Return (X, Y) of the center of cell containing provided text 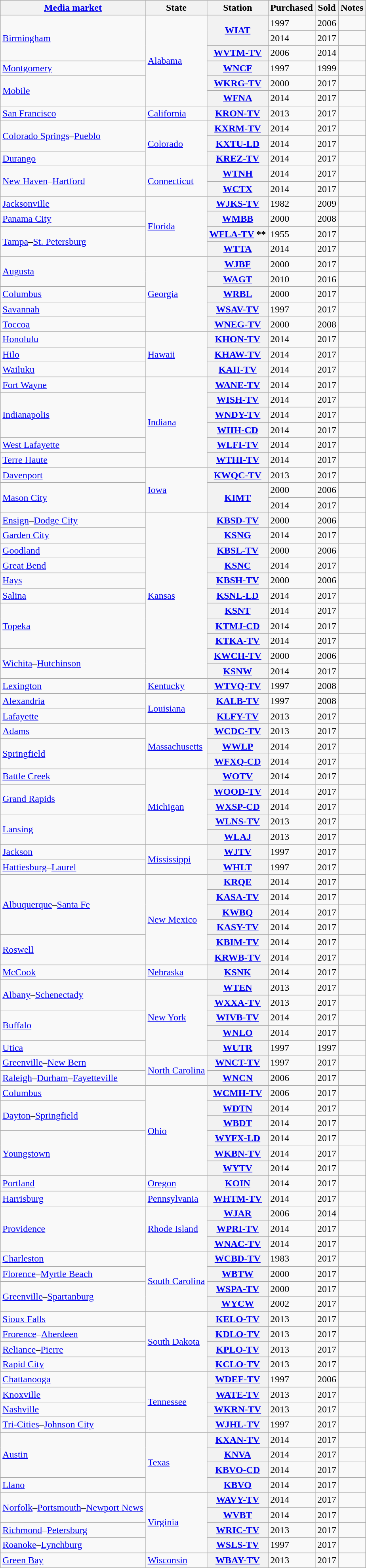
Toccoa (73, 324)
Michigan (176, 807)
Honolulu (73, 339)
WKBN-TV (238, 1153)
Albuquerque–Santa Fe (73, 904)
Sioux Falls (73, 1319)
Lafayette (73, 716)
KHON-TV (238, 339)
Norfolk–Portsmouth–Newport News (73, 1507)
Youngstown (73, 1153)
WLNS-TV (238, 822)
KTMJ-CD (238, 626)
KRON-TV (238, 113)
WSLS-TV (238, 1545)
WIIH-CD (238, 430)
WBAY-TV (238, 1560)
WXXA-TV (238, 1003)
Mississippi (176, 859)
WMBB (238, 219)
Providence (73, 1229)
Sold (326, 8)
Mobile (73, 91)
KRQE (238, 882)
Grand Rapids (73, 799)
Reliance–Pierre (73, 1349)
Florida (176, 226)
WVBT (238, 1515)
2009 (326, 204)
Kentucky (176, 686)
WNEG-TV (238, 324)
2010 (292, 279)
Alabama (176, 61)
KXRM-TV (238, 128)
Virginia (176, 1522)
WXSP-CD (238, 807)
Alexandria (73, 701)
WKRN-TV (238, 1410)
KBIM-TV (238, 942)
Colorado (176, 143)
Roswell (73, 950)
Colorado Springs–Pueblo (73, 136)
Austin (73, 1455)
Wailuku (73, 369)
KLFY-TV (238, 716)
Davenport (73, 475)
Springfield (73, 754)
Dayton–Springfield (73, 1115)
Hattiesburg–Laurel (73, 867)
Goodland (73, 550)
New Mexico (176, 919)
WTEN (238, 988)
WFNA (238, 98)
KASA-TV (238, 897)
KBSD-TV (238, 520)
Augusta (73, 272)
1983 (292, 1259)
McCook (73, 972)
WJAR (238, 1214)
Hilo (73, 354)
KIMT (238, 498)
Harrisburg (73, 1199)
South Carolina (176, 1281)
Ohio (176, 1130)
KRWB-TV (238, 957)
Massachusetts (176, 746)
KXTU-LD (238, 143)
New York (176, 1018)
Battle Creek (73, 776)
Panama City (73, 219)
Greenville–New Bern (73, 1063)
WCDC-TV (238, 731)
Llano (73, 1485)
WPRI-TV (238, 1229)
Indianapolis (73, 415)
WAVY-TV (238, 1500)
Rapid City (73, 1364)
WFXQ-CD (238, 761)
WTTA (238, 249)
Frorence–Aberdeen (73, 1334)
Montgomery (73, 68)
WTNH (238, 173)
Ensign–Dodge City (73, 520)
WJHL-TV (238, 1425)
KREZ-TV (238, 158)
KAII-TV (238, 369)
Lexington (73, 686)
Georgia (176, 294)
North Carolina (176, 1070)
WCTX (238, 189)
Wisconsin (176, 1560)
Adams (73, 731)
WHLT (238, 867)
Raleigh–Durham–Fayetteville (73, 1078)
WNLO (238, 1033)
Purchased (292, 8)
KWCH-TV (238, 656)
WOTV (238, 776)
Charleston (73, 1259)
Fort Wayne (73, 384)
Jackson (73, 852)
WNAC-TV (238, 1244)
WDTN (238, 1108)
Kansas (176, 596)
WWLP (238, 746)
Topeka (73, 626)
Buffalo (73, 1025)
WFLA-TV ** (238, 234)
WNCT-TV (238, 1063)
KBVO (238, 1485)
Wichita–Hutchinson (73, 663)
KHAW-TV (238, 354)
WNCN (238, 1078)
WLFI-TV (238, 445)
California (176, 113)
Tampa–St. Petersburg (73, 242)
Notes (352, 8)
1982 (292, 204)
WATE-TV (238, 1394)
WJTV (238, 852)
Station (238, 8)
WISH-TV (238, 400)
Savannah (73, 309)
KCLO-TV (238, 1364)
Florence–Myrtle Beach (73, 1274)
WJKS-TV (238, 204)
WNCF (238, 68)
2016 (326, 279)
KDLO-TV (238, 1334)
State (176, 8)
Knoxville (73, 1394)
WIVB-TV (238, 1018)
Hawaii (176, 354)
WRBL (238, 294)
WIAT (238, 30)
KBSL-TV (238, 550)
San Francisco (73, 113)
Lansing (73, 829)
Green Bay (73, 1560)
WTHI-TV (238, 460)
Pennsylvania (176, 1199)
WSPA-TV (238, 1289)
WNDY-TV (238, 415)
KSNC (238, 565)
KPLO-TV (238, 1349)
Roanoke–Lynchburg (73, 1545)
Iowa (176, 490)
Oregon (176, 1184)
Birmingham (73, 38)
WAGT (238, 279)
Terre Haute (73, 460)
WCBD-TV (238, 1259)
Tri-Cities–Johnson City (73, 1425)
Texas (176, 1462)
Louisiana (176, 709)
WVTM-TV (238, 53)
WCMH-TV (238, 1093)
New Haven–Hartford (73, 181)
KSNK (238, 972)
Garden City (73, 535)
Indiana (176, 422)
West Lafayette (73, 445)
WYCW (238, 1304)
KXAN-TV (238, 1440)
KTKA-TV (238, 641)
Greenville–Spartanburg (73, 1296)
WOOD-TV (238, 792)
KWQC-TV (238, 475)
1955 (292, 234)
KSNL-LD (238, 596)
Jacksonville (73, 204)
KSNG (238, 535)
WLAJ (238, 837)
South Dakota (176, 1342)
WBDT (238, 1123)
Media market (73, 8)
Connecticut (176, 181)
KBVO-CD (238, 1470)
Tennessee (176, 1402)
KELO-TV (238, 1319)
WTVQ-TV (238, 686)
Richmond–Petersburg (73, 1530)
WHTM-TV (238, 1199)
WUTR (238, 1048)
Chattanooga (73, 1379)
2002 (292, 1304)
WRIC-TV (238, 1530)
Nebraska (176, 972)
KASY-TV (238, 927)
Utica (73, 1048)
KOIN (238, 1184)
WYFX-LD (238, 1138)
Rhode Island (176, 1229)
KALB-TV (238, 701)
KSNT (238, 611)
WSAV-TV (238, 309)
Great Bend (73, 565)
WANE-TV (238, 384)
Albany–Schenectady (73, 995)
Hays (73, 580)
KBSH-TV (238, 580)
WDEF-TV (238, 1379)
Mason City (73, 498)
WBTW (238, 1274)
WKRG-TV (238, 83)
Portland (73, 1184)
Nashville (73, 1410)
KWBQ (238, 912)
KSNW (238, 671)
WYTV (238, 1168)
Durango (73, 158)
WJBF (238, 264)
1999 (326, 68)
Salina (73, 596)
KNVA (238, 1455)
